Pinpoint the cell where the given text exists, returning its (x, y) midpoint coordinate. 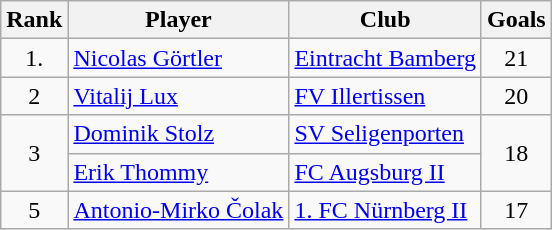
18 (516, 153)
Eintracht Bamberg (386, 58)
1. FC Nürnberg II (386, 210)
Goals (516, 20)
17 (516, 210)
1. (34, 58)
Rank (34, 20)
20 (516, 96)
Club (386, 20)
Nicolas Görtler (178, 58)
Dominik Stolz (178, 134)
Vitalij Lux (178, 96)
SV Seligenporten (386, 134)
Player (178, 20)
5 (34, 210)
21 (516, 58)
Erik Thommy (178, 172)
2 (34, 96)
FV Illertissen (386, 96)
3 (34, 153)
Antonio-Mirko Čolak (178, 210)
FC Augsburg II (386, 172)
